Output the [x, y] coordinate of the center of the cell containing the given text.  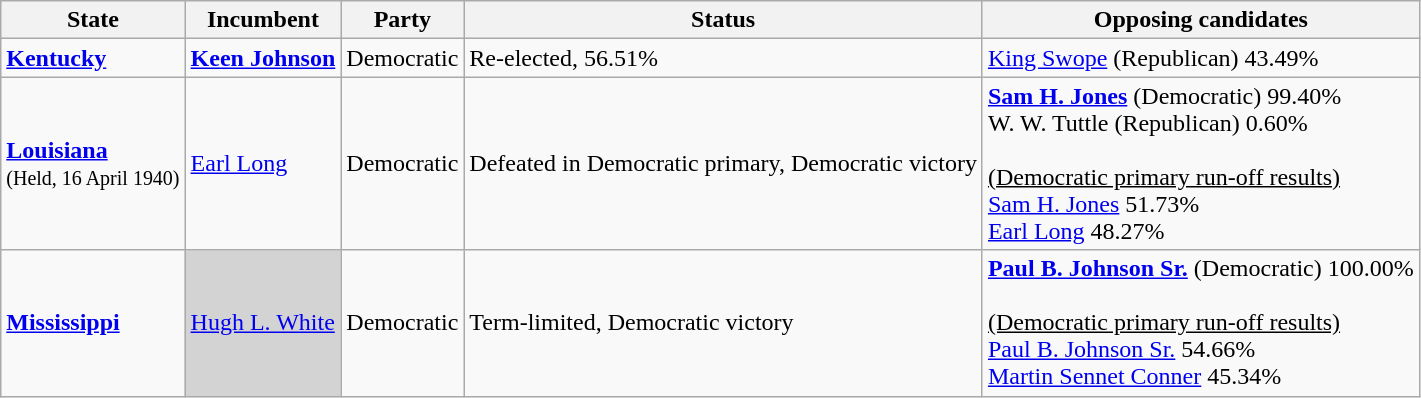
Sam H. Jones (Democratic) 99.40%W. W. Tuttle (Republican) 0.60%(Democratic primary run-off results)Sam H. Jones 51.73%Earl Long 48.27% [1200, 164]
Keen Johnson [263, 58]
Hugh L. White [263, 323]
Party [402, 20]
Incumbent [263, 20]
Louisiana(Held, 16 April 1940) [93, 164]
Term-limited, Democratic victory [724, 323]
Opposing candidates [1200, 20]
Paul B. Johnson Sr. (Democratic) 100.00%(Democratic primary run-off results)Paul B. Johnson Sr. 54.66%Martin Sennet Conner 45.34% [1200, 323]
Kentucky [93, 58]
Status [724, 20]
Re-elected, 56.51% [724, 58]
State [93, 20]
Mississippi [93, 323]
Earl Long [263, 164]
King Swope (Republican) 43.49% [1200, 58]
Defeated in Democratic primary, Democratic victory [724, 164]
